Identify which cell holds the provided text, then report its (X, Y) central coordinate. 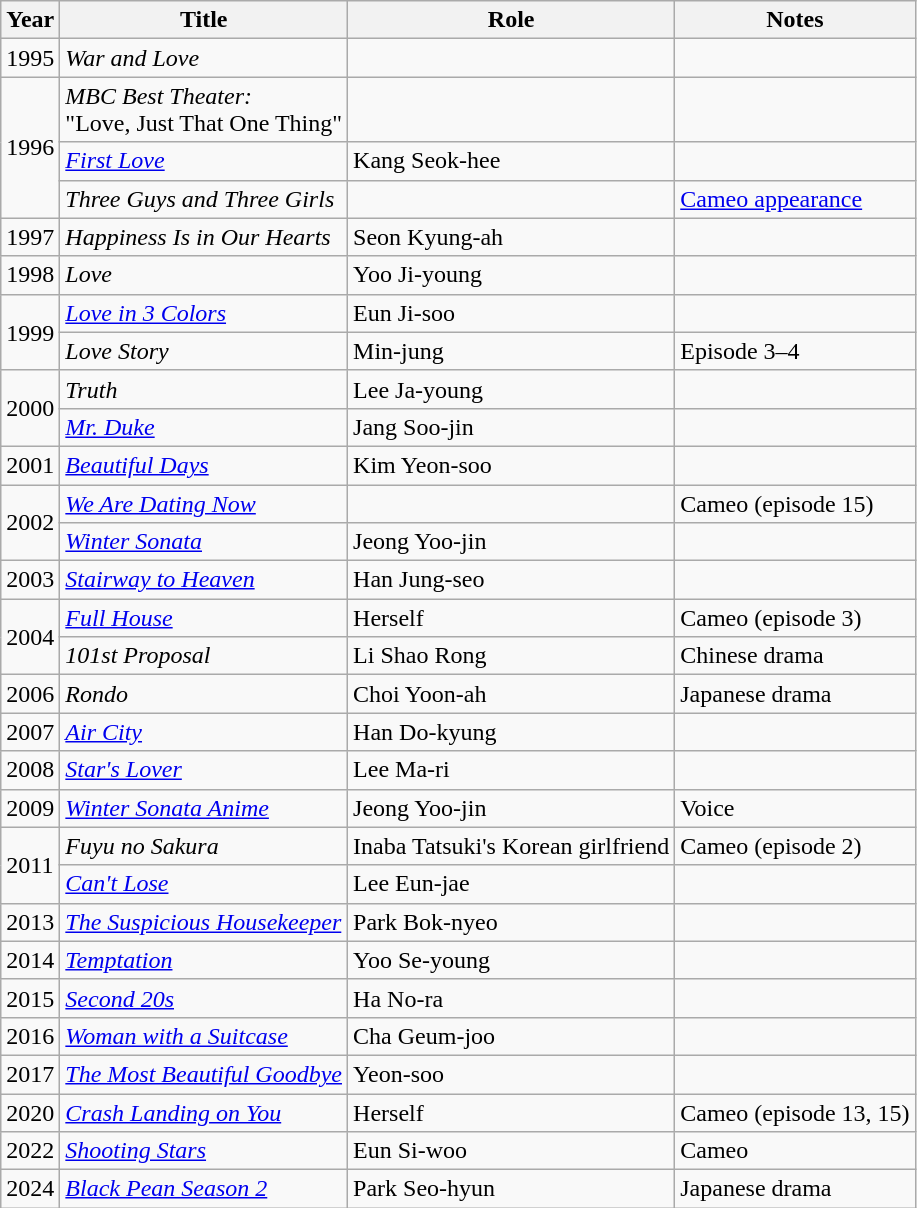
2016 (30, 1036)
Lee Ma-ri (512, 770)
Woman with a Suitcase (204, 1036)
2022 (30, 1151)
2015 (30, 998)
2011 (30, 865)
Star's Lover (204, 770)
MBC Best Theater:"Love, Just That One Thing" (204, 110)
Min-jung (512, 351)
The Suspicious Housekeeper (204, 922)
Can't Lose (204, 884)
Cameo (795, 1151)
Yoo Se-young (512, 960)
1996 (30, 148)
Role (512, 20)
Crash Landing on You (204, 1113)
Love (204, 275)
Notes (795, 20)
Cha Geum-joo (512, 1036)
War and Love (204, 58)
2013 (30, 922)
Cameo appearance (795, 199)
The Most Beautiful Goodbye (204, 1074)
Jang Soo-jin (512, 427)
2001 (30, 465)
101st Proposal (204, 656)
Eun Ji-soo (512, 313)
First Love (204, 161)
Cameo (episode 3) (795, 618)
Title (204, 20)
Seon Kyung-ah (512, 237)
Han Do-kyung (512, 732)
Rondo (204, 694)
1995 (30, 58)
Kim Yeon-soo (512, 465)
Choi Yoon-ah (512, 694)
2002 (30, 522)
Year (30, 20)
We Are Dating Now (204, 503)
Three Guys and Three Girls (204, 199)
Happiness Is in Our Hearts (204, 237)
Episode 3–4 (795, 351)
2024 (30, 1189)
Love in 3 Colors (204, 313)
2020 (30, 1113)
1998 (30, 275)
Voice (795, 808)
2006 (30, 694)
2003 (30, 580)
Second 20s (204, 998)
Lee Ja-young (512, 389)
Inaba Tatsuki's Korean girlfriend (512, 846)
2008 (30, 770)
2014 (30, 960)
2007 (30, 732)
Lee Eun-jae (512, 884)
2017 (30, 1074)
Park Seo-hyun (512, 1189)
1997 (30, 237)
Cameo (episode 13, 15) (795, 1113)
Truth (204, 389)
2000 (30, 408)
Fuyu no Sakura (204, 846)
Eun Si-woo (512, 1151)
Black Pean Season 2 (204, 1189)
Cameo (episode 2) (795, 846)
Yoo Ji-young (512, 275)
Chinese drama (795, 656)
Park Bok-nyeo (512, 922)
Full House (204, 618)
Cameo (episode 15) (795, 503)
Temptation (204, 960)
Han Jung-seo (512, 580)
Winter Sonata Anime (204, 808)
Ha No-ra (512, 998)
Kang Seok-hee (512, 161)
Li Shao Rong (512, 656)
Shooting Stars (204, 1151)
Mr. Duke (204, 427)
Yeon-soo (512, 1074)
Stairway to Heaven (204, 580)
Love Story (204, 351)
Beautiful Days (204, 465)
1999 (30, 332)
Air City (204, 732)
2004 (30, 637)
Winter Sonata (204, 542)
2009 (30, 808)
